From the cell containing the given text, extract its center point as [X, Y] coordinate. 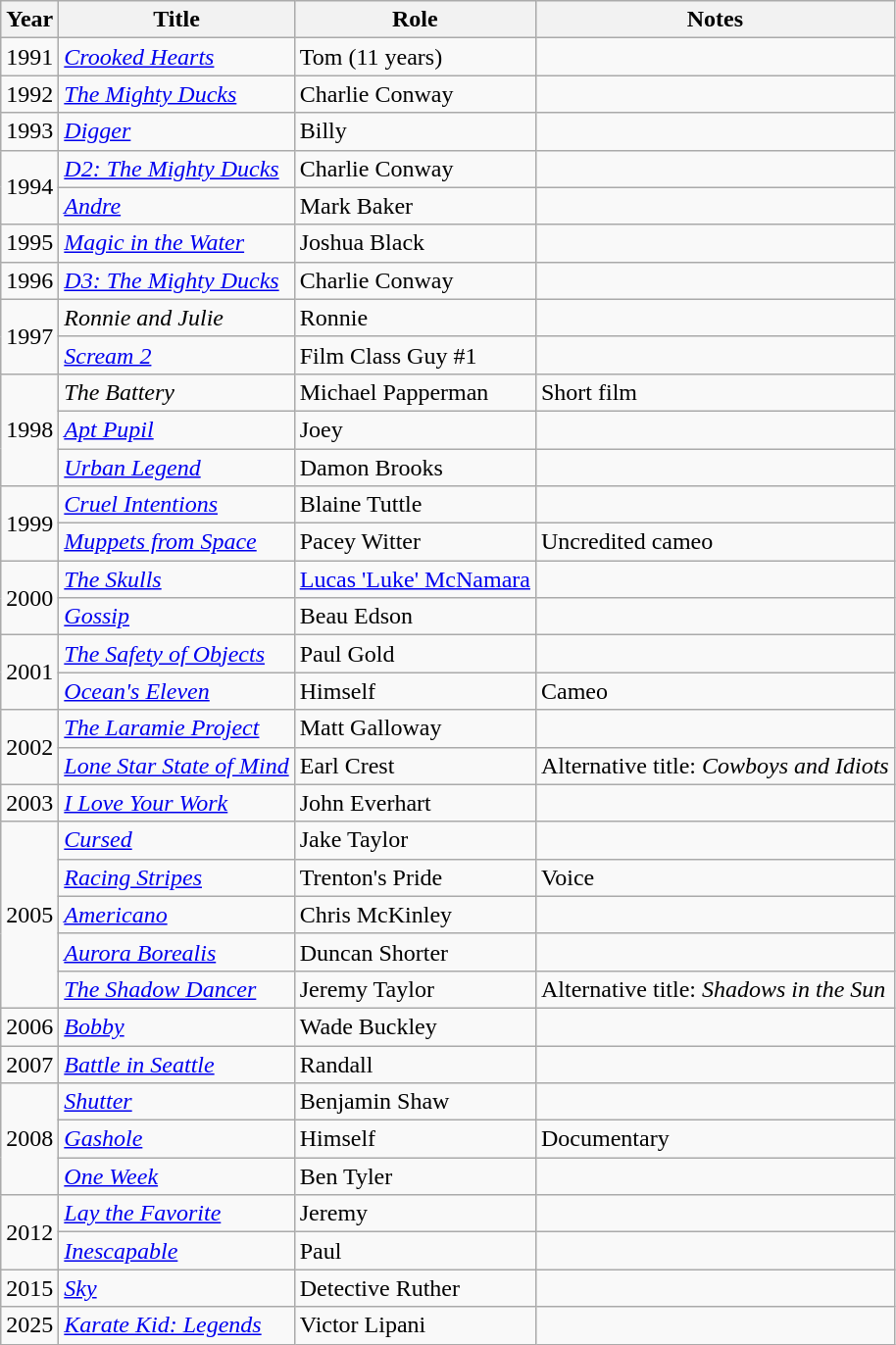
Muppets from Space [176, 542]
Randall [415, 1064]
Detective Ruther [415, 1288]
1996 [29, 280]
The Mighty Ducks [176, 94]
2025 [29, 1325]
Blaine Tuttle [415, 505]
Jake Taylor [415, 840]
2007 [29, 1064]
The Battery [176, 392]
2012 [29, 1232]
Tom (11 years) [415, 57]
Inescapable [176, 1251]
Ben Tyler [415, 1176]
Benjamin Shaw [415, 1102]
Paul [415, 1251]
Voice [715, 877]
Andre [176, 206]
Wade Buckley [415, 1026]
Cruel Intentions [176, 505]
Lucas 'Luke' McNamara [415, 579]
Title [176, 20]
Bobby [176, 1026]
Lone Star State of Mind [176, 766]
2005 [29, 915]
1991 [29, 57]
Film Class Guy #1 [415, 355]
The Shadow Dancer [176, 989]
Scream 2 [176, 355]
I Love Your Work [176, 803]
Role [415, 20]
Alternative title: Shadows in the Sun [715, 989]
Documentary [715, 1139]
Aurora Borealis [176, 952]
Gashole [176, 1139]
2015 [29, 1288]
1997 [29, 336]
Earl Crest [415, 766]
Matt Galloway [415, 728]
Beau Edson [415, 617]
Mark Baker [415, 206]
Notes [715, 20]
Paul Gold [415, 654]
Ronnie [415, 318]
Victor Lipani [415, 1325]
Urban Legend [176, 468]
Uncredited cameo [715, 542]
2002 [29, 747]
Lay the Favorite [176, 1214]
Michael Papperman [415, 392]
D2: The Mighty Ducks [176, 169]
2006 [29, 1026]
Cameo [715, 691]
Chris McKinley [415, 915]
Year [29, 20]
Cursed [176, 840]
Karate Kid: Legends [176, 1325]
Racing Stripes [176, 877]
The Safety of Objects [176, 654]
Americano [176, 915]
Sky [176, 1288]
Jeremy [415, 1214]
Crooked Hearts [176, 57]
Trenton's Pride [415, 877]
Duncan Shorter [415, 952]
Alternative title: Cowboys and Idiots [715, 766]
1993 [29, 131]
Gossip [176, 617]
The Skulls [176, 579]
Short film [715, 392]
2001 [29, 672]
Pacey Witter [415, 542]
Ronnie and Julie [176, 318]
Battle in Seattle [176, 1064]
D3: The Mighty Ducks [176, 280]
Magic in the Water [176, 243]
Apt Pupil [176, 429]
Billy [415, 131]
1995 [29, 243]
John Everhart [415, 803]
2003 [29, 803]
1999 [29, 523]
2000 [29, 598]
Ocean's Eleven [176, 691]
1998 [29, 429]
Damon Brooks [415, 468]
One Week [176, 1176]
Joshua Black [415, 243]
The Laramie Project [176, 728]
1994 [29, 187]
Shutter [176, 1102]
Jeremy Taylor [415, 989]
2008 [29, 1139]
1992 [29, 94]
Digger [176, 131]
Joey [415, 429]
